Capture the cell that displays the provided text and extract its (x, y) central coordinate. 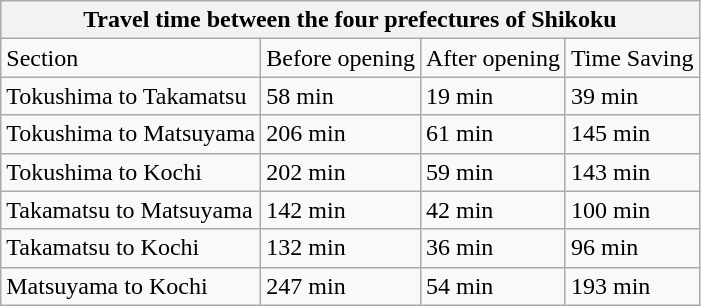
Before opening (341, 58)
Travel time between the four prefectures of Shikoku (350, 20)
Takamatsu to Kochi (131, 248)
Section (131, 58)
Matsuyama to Kochi (131, 286)
36 min (492, 248)
Takamatsu to Matsuyama (131, 210)
202 min (341, 172)
19 min (492, 96)
59 min (492, 172)
Tokushima to Matsuyama (131, 134)
54 min (492, 286)
143 min (632, 172)
After opening (492, 58)
Tokushima to Takamatsu (131, 96)
42 min (492, 210)
206 min (341, 134)
193 min (632, 286)
58 min (341, 96)
247 min (341, 286)
61 min (492, 134)
132 min (341, 248)
39 min (632, 96)
145 min (632, 134)
96 min (632, 248)
Time Saving (632, 58)
100 min (632, 210)
Tokushima to Kochi (131, 172)
142 min (341, 210)
